Return the [X, Y] coordinate for the center point of the cell that contains the specified text.  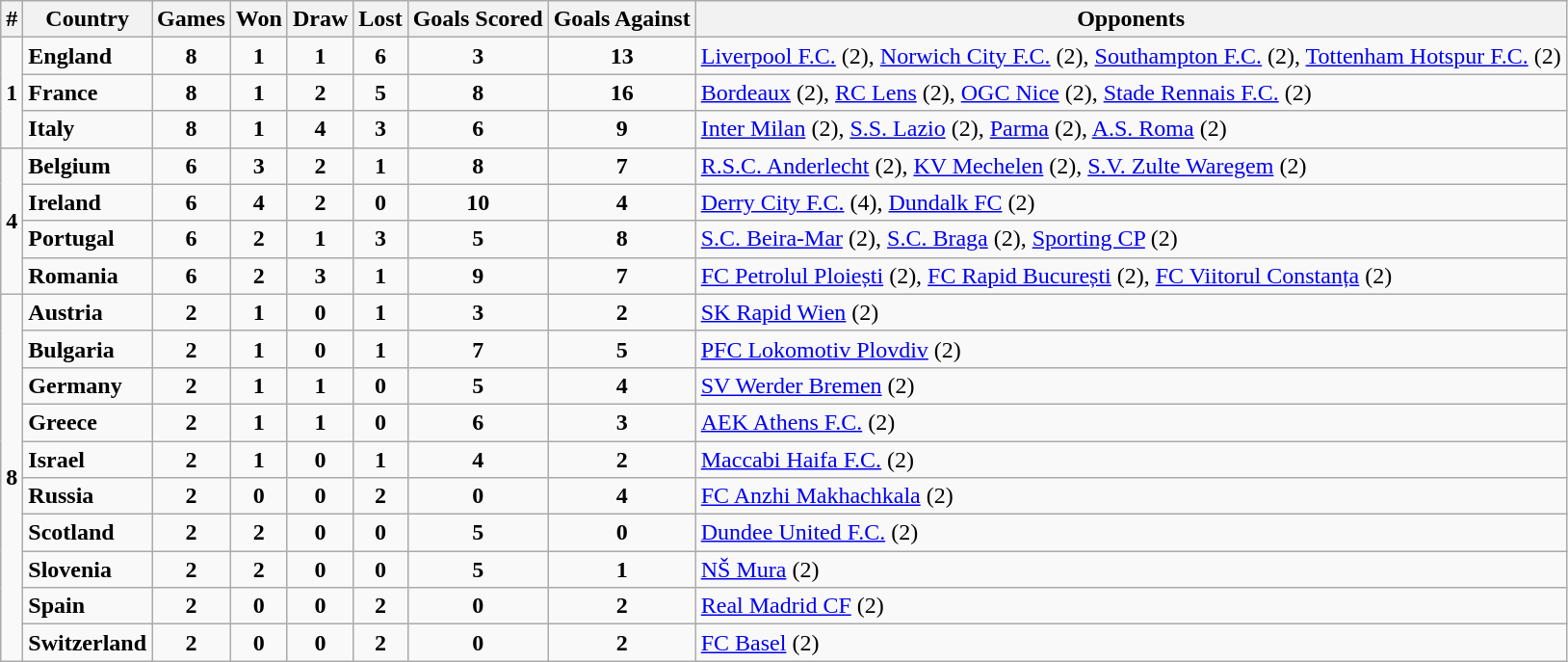
R.S.C. Anderlecht (2), KV Mechelen (2), S.V. Zulte Waregem (2) [1131, 166]
Italy [88, 129]
Dundee United F.C. (2) [1131, 533]
England [88, 56]
NŠ Mura (2) [1131, 569]
Country [88, 19]
Portugal [88, 239]
FC Petrolul Ploiești (2), FC Rapid București (2), FC Viitorul Constanța (2) [1131, 276]
Greece [88, 422]
Austria [88, 312]
13 [622, 56]
Lost [380, 19]
Germany [88, 385]
SK Rapid Wien (2) [1131, 312]
Switzerland [88, 643]
Goals Scored [478, 19]
FC Basel (2) [1131, 643]
Derry City F.C. (4), Dundalk FC (2) [1131, 202]
Slovenia [88, 569]
Israel [88, 460]
Spain [88, 606]
SV Werder Bremen (2) [1131, 385]
Scotland [88, 533]
FC Anzhi Makhachkala (2) [1131, 496]
S.C. Beira-Mar (2), S.C. Braga (2), Sporting CP (2) [1131, 239]
Opponents [1131, 19]
16 [622, 93]
Liverpool F.C. (2), Norwich City F.C. (2), Southampton F.C. (2), Tottenham Hotspur F.C. (2) [1131, 56]
Won [258, 19]
PFC Lokomotiv Plovdiv (2) [1131, 349]
Russia [88, 496]
# [12, 19]
Ireland [88, 202]
Belgium [88, 166]
Romania [88, 276]
Inter Milan (2), S.S. Lazio (2), Parma (2), A.S. Roma (2) [1131, 129]
Bordeaux (2), RC Lens (2), OGC Nice (2), Stade Rennais F.C. (2) [1131, 93]
10 [478, 202]
Bulgaria [88, 349]
Draw [320, 19]
Goals Against [622, 19]
Games [192, 19]
Real Madrid CF (2) [1131, 606]
AEK Athens F.C. (2) [1131, 422]
France [88, 93]
Maccabi Haifa F.C. (2) [1131, 460]
